Locate the cell with the specified text and output its [x, y] center coordinate. 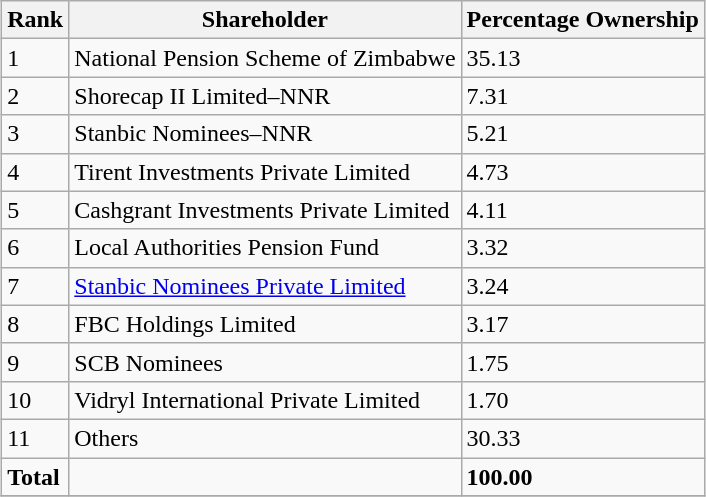
10 [36, 400]
Others [265, 438]
100.00 [582, 477]
Stanbic Nominees Private Limited [265, 286]
7.31 [582, 96]
7 [36, 286]
Stanbic Nominees–NNR [265, 134]
1.70 [582, 400]
30.33 [582, 438]
11 [36, 438]
3.17 [582, 324]
3.24 [582, 286]
Shareholder [265, 20]
Cashgrant Investments Private Limited [265, 210]
Total [36, 477]
1.75 [582, 362]
4 [36, 172]
3 [36, 134]
1 [36, 58]
2 [36, 96]
National Pension Scheme of Zimbabwe [265, 58]
4.11 [582, 210]
Tirent Investments Private Limited [265, 172]
5 [36, 210]
Vidryl International Private Limited [265, 400]
4.73 [582, 172]
Percentage Ownership [582, 20]
Local Authorities Pension Fund [265, 248]
Rank [36, 20]
3.32 [582, 248]
8 [36, 324]
Shorecap II Limited–NNR [265, 96]
SCB Nominees [265, 362]
6 [36, 248]
FBC Holdings Limited [265, 324]
35.13 [582, 58]
5.21 [582, 134]
9 [36, 362]
